Search for the cell housing the specified text and yield its [X, Y] center coordinate. 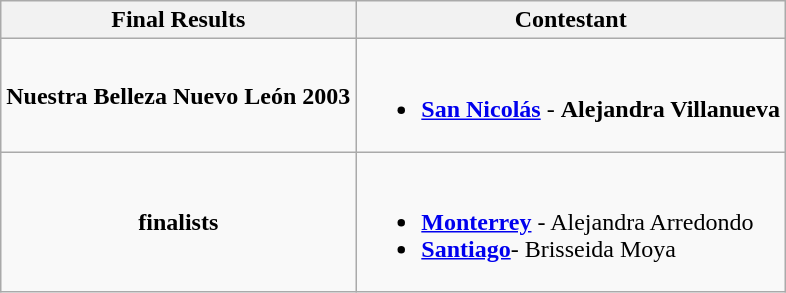
Final Results [178, 20]
Contestant [571, 20]
Nuestra Belleza Nuevo León 2003 [178, 96]
San Nicolás - Alejandra Villanueva [571, 96]
Monterrey - Alejandra ArredondoSantiago- Brisseida Moya [571, 222]
finalists [178, 222]
